Detect which cell encompasses the target text, then output its [x, y] center coordinate. 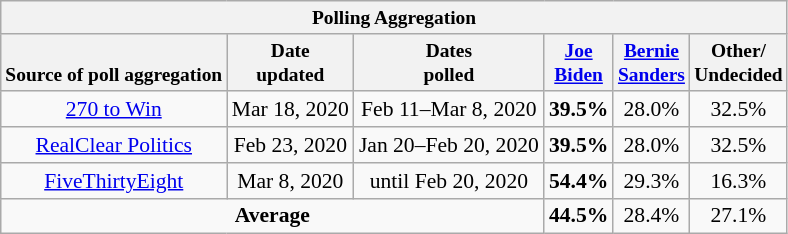
BernieSanders [651, 62]
27.1% [739, 216]
Source of poll aggregation [114, 62]
Mar 8, 2020 [290, 181]
Dateupdated [290, 62]
RealClear Politics [114, 145]
Average [272, 216]
Mar 18, 2020 [290, 110]
270 to Win [114, 110]
Feb 23, 2020 [290, 145]
Other/Undecided [739, 62]
16.3% [739, 181]
44.5% [578, 216]
Jan 20–Feb 20, 2020 [449, 145]
54.4% [578, 181]
Polling Aggregation [394, 18]
Feb 11–Mar 8, 2020 [449, 110]
28.4% [651, 216]
FiveThirtyEight [114, 181]
until Feb 20, 2020 [449, 181]
29.3% [651, 181]
JoeBiden [578, 62]
Datespolled [449, 62]
